Locate the cell with the specified text and output its [x, y] center coordinate. 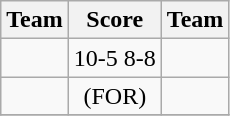
Score [114, 20]
10-5 8-8 [114, 58]
(FOR) [114, 96]
